Pinpoint the cell where the given text exists, returning its [x, y] midpoint coordinate. 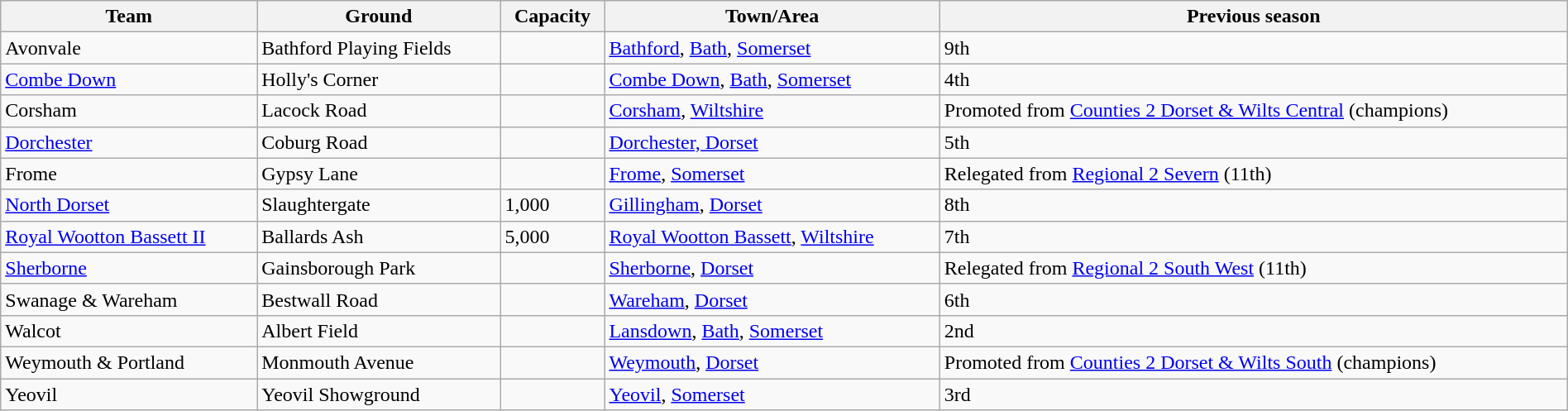
Relegated from Regional 2 South West (11th) [1254, 268]
Previous season [1254, 17]
Coburg Road [379, 142]
Promoted from Counties 2 Dorset & Wilts Central (champions) [1254, 111]
Yeovil, Somerset [772, 394]
5,000 [552, 237]
Bathford, Bath, Somerset [772, 48]
Bathford Playing Fields [379, 48]
4th [1254, 79]
Bestwall Road [379, 299]
Wareham, Dorset [772, 299]
Gillingham, Dorset [772, 205]
Lacock Road [379, 111]
Swanage & Wareham [129, 299]
Combe Down, Bath, Somerset [772, 79]
8th [1254, 205]
Ground [379, 17]
Gypsy Lane [379, 174]
Monmouth Avenue [379, 362]
Holly's Corner [379, 79]
Promoted from Counties 2 Dorset & Wilts South (champions) [1254, 362]
North Dorset [129, 205]
9th [1254, 48]
1,000 [552, 205]
Yeovil [129, 394]
Yeovil Showground [379, 394]
Frome [129, 174]
Team [129, 17]
Weymouth, Dorset [772, 362]
Sherborne, Dorset [772, 268]
6th [1254, 299]
Slaughtergate [379, 205]
Dorchester, Dorset [772, 142]
2nd [1254, 331]
Sherborne [129, 268]
Relegated from Regional 2 Severn (11th) [1254, 174]
Corsham [129, 111]
5th [1254, 142]
Gainsborough Park [379, 268]
Avonvale [129, 48]
Royal Wootton Bassett II [129, 237]
Royal Wootton Bassett, Wiltshire [772, 237]
Lansdown, Bath, Somerset [772, 331]
Frome, Somerset [772, 174]
Capacity [552, 17]
3rd [1254, 394]
Weymouth & Portland [129, 362]
Corsham, Wiltshire [772, 111]
7th [1254, 237]
Ballards Ash [379, 237]
Albert Field [379, 331]
Town/Area [772, 17]
Dorchester [129, 142]
Walcot [129, 331]
Combe Down [129, 79]
